From the cell containing the given text, extract its center point as (x, y) coordinate. 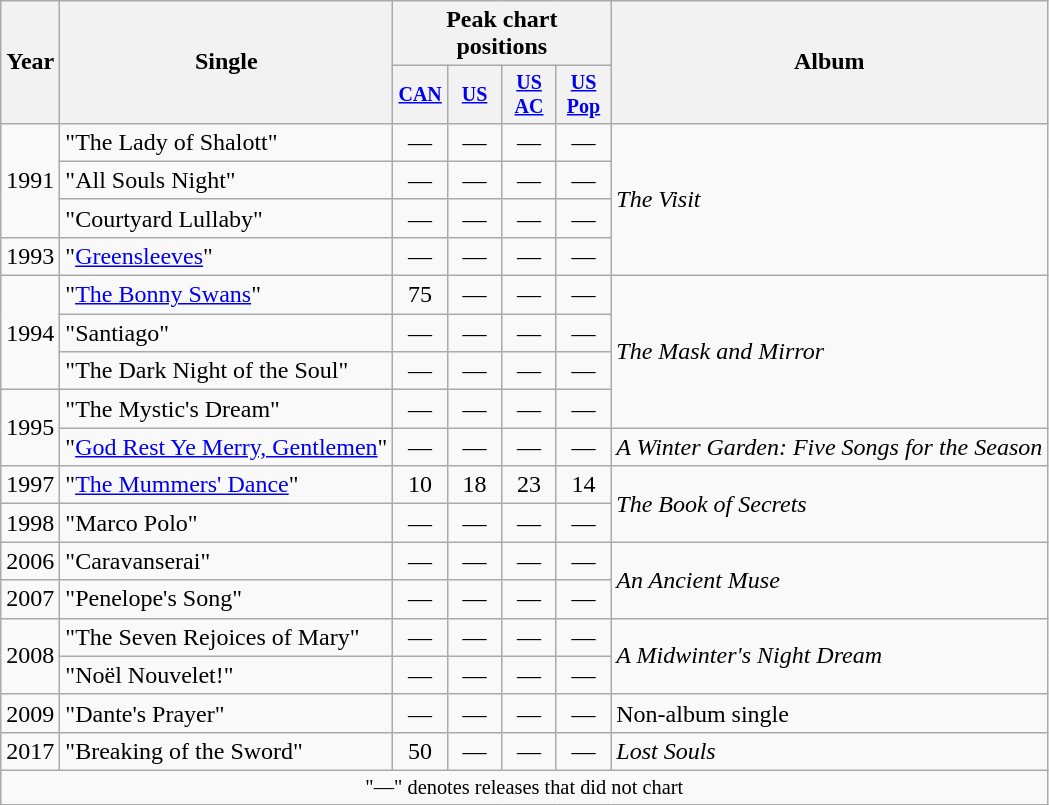
"God Rest Ye Merry, Gentlemen" (226, 447)
"The Bonny Swans" (226, 295)
The Mask and Mirror (830, 352)
Single (226, 62)
"The Mystic's Dream" (226, 409)
The Visit (830, 199)
1995 (30, 428)
Peak chart positions (502, 34)
1998 (30, 523)
"Santiago" (226, 333)
"Breaking of the Sword" (226, 751)
1993 (30, 256)
2008 (30, 656)
"All Souls Night" (226, 180)
"Caravanserai" (226, 561)
"Noël Nouvelet!" (226, 675)
2006 (30, 561)
Album (830, 62)
Lost Souls (830, 751)
14 (583, 485)
Year (30, 62)
"Courtyard Lullaby" (226, 218)
Non-album single (830, 713)
The Book of Secrets (830, 504)
US (474, 94)
"The Seven Rejoices of Mary" (226, 637)
A Winter Garden: Five Songs for the Season (830, 447)
"Marco Polo" (226, 523)
23 (529, 485)
An Ancient Muse (830, 580)
US Pop (583, 94)
50 (420, 751)
A Midwinter's Night Dream (830, 656)
"The Mummers' Dance" (226, 485)
"Dante's Prayer" (226, 713)
1994 (30, 333)
"The Lady of Shalott" (226, 142)
75 (420, 295)
CAN (420, 94)
2007 (30, 599)
"Penelope's Song" (226, 599)
2017 (30, 751)
18 (474, 485)
10 (420, 485)
1991 (30, 180)
US AC (529, 94)
1997 (30, 485)
"The Dark Night of the Soul" (226, 371)
2009 (30, 713)
"Greensleeves" (226, 256)
"—" denotes releases that did not chart (524, 787)
